Identify which cell holds the provided text, then report its [X, Y] central coordinate. 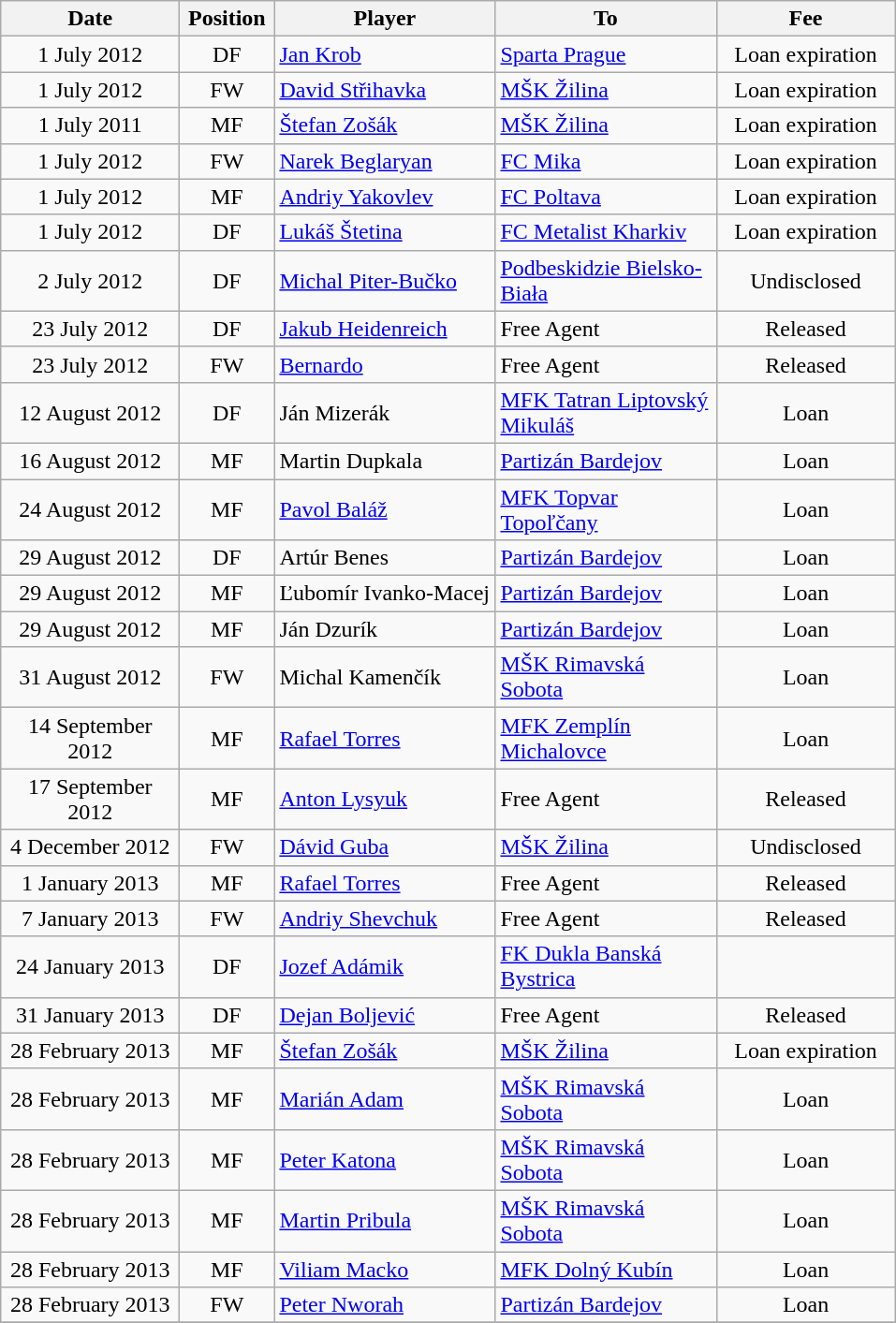
2 July 2012 [90, 281]
Martin Dupkala [385, 461]
7 January 2013 [90, 919]
31 August 2012 [90, 678]
Jakub Heidenreich [385, 329]
FK Dukla Banská Bystrica [606, 966]
Date [90, 19]
Artúr Benes [385, 558]
To [606, 19]
Podbeskidzie Bielsko-Biała [606, 281]
12 August 2012 [90, 412]
MFK Zemplín Michalovce [606, 738]
Ľubomír Ivanko-Macej [385, 594]
Sparta Prague [606, 54]
Ján Mizerák [385, 412]
1 January 2013 [90, 883]
Michal Kamenčík [385, 678]
Anton Lysyuk [385, 800]
Michal Piter-Bučko [385, 281]
Pavol Baláž [385, 509]
FC Metalist Kharkiv [606, 232]
Dávid Guba [385, 847]
FC Poltava [606, 197]
Bernardo [385, 364]
Jozef Adámik [385, 966]
17 September 2012 [90, 800]
MFK Dolný Kubín [606, 1269]
Martin Pribula [385, 1221]
Andriy Yakovlev [385, 197]
Fee [805, 19]
Dejan Boljević [385, 1015]
Ján Dzurík [385, 629]
Jan Krob [385, 54]
Narek Beglaryan [385, 161]
1 July 2011 [90, 125]
Peter Katona [385, 1159]
Peter Nworah [385, 1305]
24 August 2012 [90, 509]
Andriy Shevchuk [385, 919]
Lukáš Štetina [385, 232]
24 January 2013 [90, 966]
Position [227, 19]
MFK Tatran Liptovský Mikuláš [606, 412]
Player [385, 19]
14 September 2012 [90, 738]
31 January 2013 [90, 1015]
FC Mika [606, 161]
16 August 2012 [90, 461]
4 December 2012 [90, 847]
Viliam Macko [385, 1269]
MFK Topvar Topoľčany [606, 509]
Marián Adam [385, 1099]
David Střihavka [385, 90]
